Output the [X, Y] coordinate of the center of the cell containing the given text.  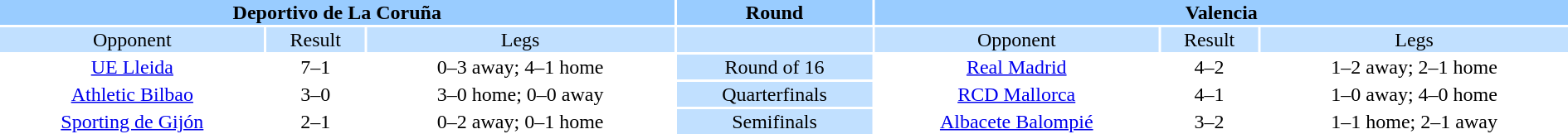
3–0 [315, 94]
4–2 [1210, 67]
3–2 [1210, 122]
Round of 16 [775, 67]
Real Madrid [1016, 67]
1–1 home; 2–1 away [1414, 122]
Semifinals [775, 122]
0–3 away; 4–1 home [521, 67]
Valencia [1221, 12]
1–0 away; 4–0 home [1414, 94]
Deportivo de La Coruña [337, 12]
UE Lleida [133, 67]
Round [775, 12]
7–1 [315, 67]
Albacete Balompié [1016, 122]
0–2 away; 0–1 home [521, 122]
Sporting de Gijón [133, 122]
Athletic Bilbao [133, 94]
2–1 [315, 122]
4–1 [1210, 94]
Quarterfinals [775, 94]
1–2 away; 2–1 home [1414, 67]
RCD Mallorca [1016, 94]
3–0 home; 0–0 away [521, 94]
